Pinpoint the cell where the given text exists, returning its (X, Y) midpoint coordinate. 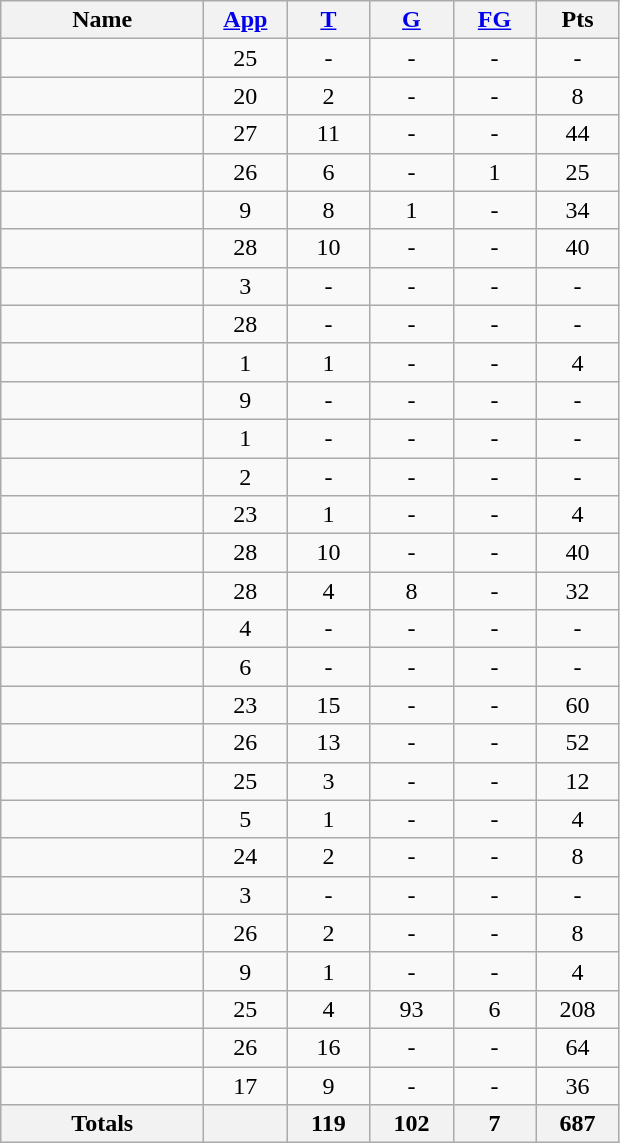
Pts (578, 20)
52 (578, 743)
687 (578, 1124)
12 (578, 781)
24 (246, 857)
64 (578, 1047)
5 (246, 819)
15 (328, 705)
20 (246, 96)
208 (578, 1009)
32 (578, 591)
App (246, 20)
34 (578, 210)
102 (412, 1124)
119 (328, 1124)
13 (328, 743)
T (328, 20)
16 (328, 1047)
11 (328, 134)
27 (246, 134)
7 (494, 1124)
Name (102, 20)
36 (578, 1085)
Totals (102, 1124)
17 (246, 1085)
44 (578, 134)
FG (494, 20)
60 (578, 705)
G (412, 20)
93 (412, 1009)
